Determine the (x, y) coordinate at the center of the cell enclosing the given text.  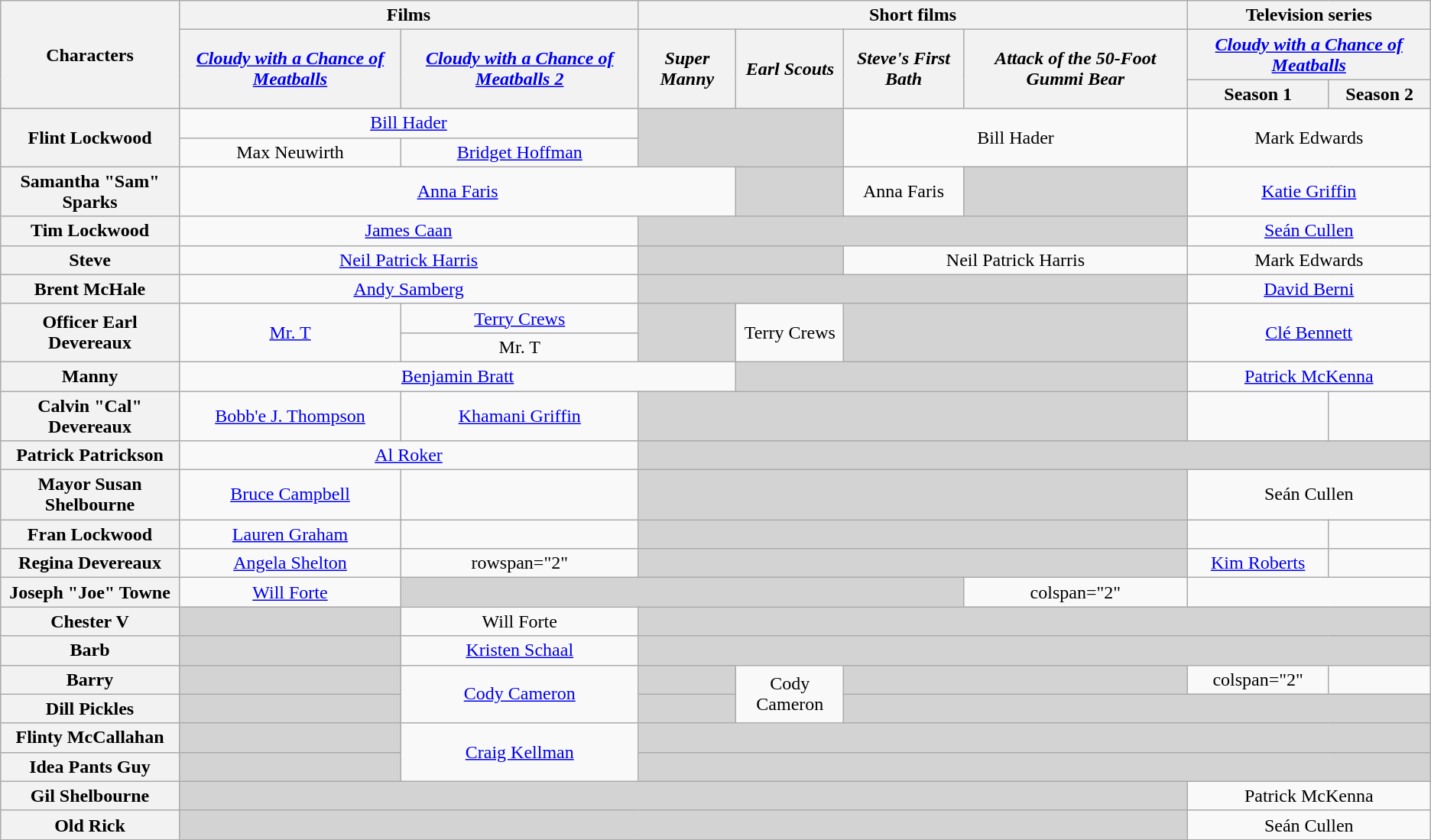
Barb (90, 650)
Bobb'e J. Thompson (290, 416)
Bridget Hoffman (520, 152)
Films (408, 15)
Manny (90, 376)
Super Manny (687, 69)
Season 1 (1258, 94)
Gil Shelbourne (90, 796)
Old Rick (90, 825)
Al Roker (408, 456)
Fran Lockwood (90, 534)
Clé Bennett (1309, 332)
Brent McHale (90, 289)
Tim Lockwood (90, 231)
Idea Pants Guy (90, 767)
Lauren Graham (290, 534)
Craig Kellman (520, 752)
Short films (913, 15)
Steve's First Bath (904, 69)
Samantha "Sam" Sparks (90, 191)
Joseph "Joe" Towne (90, 592)
Attack of the 50-Foot Gummi Bear (1075, 69)
David Berni (1309, 289)
Season 2 (1379, 94)
Dill Pickles (90, 709)
Khamani Griffin (520, 416)
Benjamin Bratt (457, 376)
Officer Earl Devereaux (90, 332)
Andy Samberg (408, 289)
Earl Scouts (790, 69)
Patrick Patrickson (90, 456)
Television series (1309, 15)
Kristen Schaal (520, 650)
Chester V (90, 621)
Mayor Susan Shelbourne (90, 495)
Max Neuwirth (290, 152)
Barry (90, 679)
Angela Shelton (290, 563)
Calvin "Cal" Devereaux (90, 416)
Flint Lockwood (90, 138)
Regina Devereaux (90, 563)
Flinty McCallahan (90, 738)
Bruce Campbell (290, 495)
Katie Griffin (1309, 191)
rowspan="2" (520, 563)
Cloudy with a Chance of Meatballs 2 (520, 69)
Steve (90, 260)
James Caan (408, 231)
Kim Roberts (1258, 563)
Characters (90, 55)
